Extract the [X, Y] coordinate from the center of the cell holding the provided text.  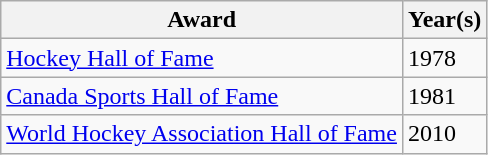
World Hockey Association Hall of Fame [202, 134]
2010 [444, 134]
Award [202, 20]
1981 [444, 96]
Hockey Hall of Fame [202, 58]
1978 [444, 58]
Year(s) [444, 20]
Canada Sports Hall of Fame [202, 96]
